Return the (x, y) coordinate for the center point of the cell that contains the specified text.  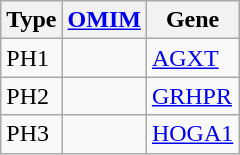
Gene (192, 20)
Type (32, 20)
AGXT (192, 58)
HOGA1 (192, 134)
OMIM (104, 20)
PH3 (32, 134)
GRHPR (192, 96)
PH2 (32, 96)
PH1 (32, 58)
